Capture the cell that displays the provided text and extract its (x, y) central coordinate. 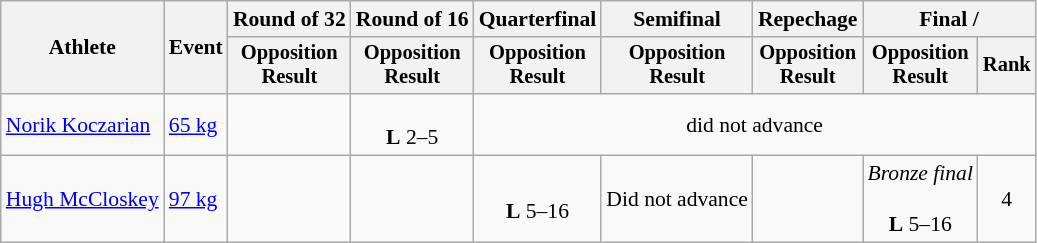
Round of 32 (290, 19)
Final / (950, 19)
L 5–16 (538, 200)
4 (1007, 200)
Round of 16 (412, 19)
Semifinal (677, 19)
Bronze finalL 5–16 (920, 200)
L 2–5 (412, 124)
Norik Koczarian (82, 124)
Rank (1007, 66)
did not advance (755, 124)
Did not advance (677, 200)
97 kg (196, 200)
Athlete (82, 48)
Repechage (808, 19)
65 kg (196, 124)
Hugh McCloskey (82, 200)
Quarterfinal (538, 19)
Event (196, 48)
